From the cell containing the given text, extract its center point as [X, Y] coordinate. 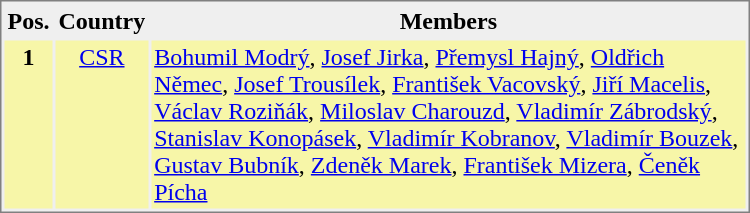
Members [448, 20]
Pos. [28, 20]
1 [28, 124]
CSR [102, 124]
Country [102, 20]
